Capture the cell that displays the provided text and extract its (X, Y) central coordinate. 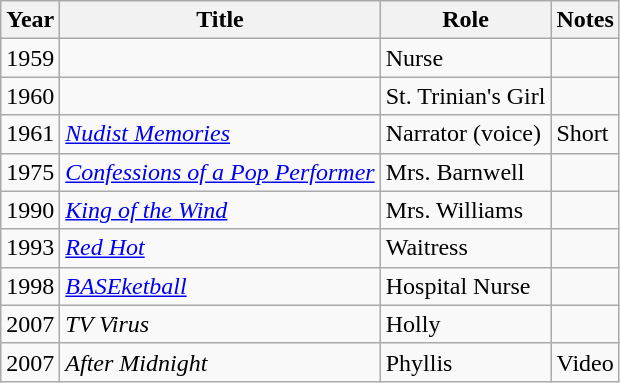
BASEketball (220, 286)
Short (585, 134)
Hospital Nurse (466, 286)
Holly (466, 324)
Mrs. Williams (466, 210)
Mrs. Barnwell (466, 172)
Waitress (466, 248)
Year (30, 20)
1960 (30, 96)
Phyllis (466, 362)
After Midnight (220, 362)
1975 (30, 172)
1998 (30, 286)
Narrator (voice) (466, 134)
Title (220, 20)
Red Hot (220, 248)
1961 (30, 134)
Role (466, 20)
Confessions of a Pop Performer (220, 172)
Nudist Memories (220, 134)
King of the Wind (220, 210)
1959 (30, 58)
1990 (30, 210)
1993 (30, 248)
TV Virus (220, 324)
Nurse (466, 58)
St. Trinian's Girl (466, 96)
Video (585, 362)
Notes (585, 20)
